Detect which cell encompasses the target text, then output its [X, Y] center coordinate. 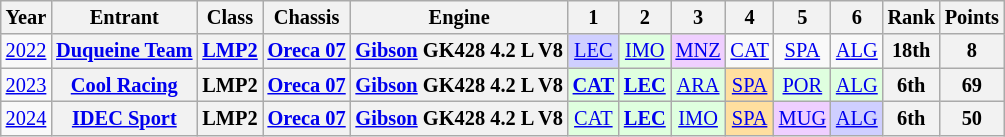
ARA [698, 85]
MNZ [698, 51]
MUG [802, 118]
Points [972, 17]
5 [802, 17]
Engine [460, 17]
Rank [912, 17]
69 [972, 85]
2024 [26, 118]
Entrant [124, 17]
Chassis [307, 17]
POR [802, 85]
Year [26, 17]
50 [972, 118]
18th [912, 51]
1 [594, 17]
2023 [26, 85]
IDEC Sport [124, 118]
Duqueine Team [124, 51]
6 [857, 17]
2 [645, 17]
Cool Racing [124, 85]
2022 [26, 51]
3 [698, 17]
4 [750, 17]
8 [972, 51]
Class [230, 17]
